Determine the (x, y) coordinate at the center of the cell enclosing the given text.  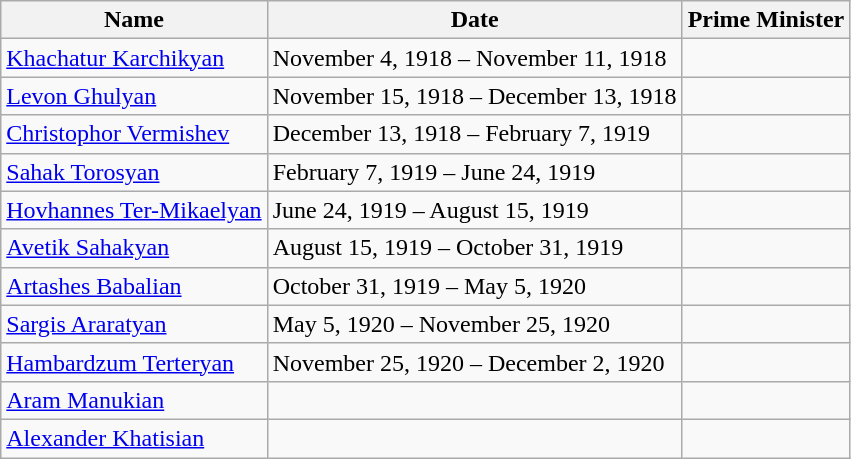
Christophor Vermishev (134, 134)
Khachatur Karchikyan (134, 58)
Sahak Torosyan (134, 172)
Levon Ghulyan (134, 96)
Hovhannes Ter-Mikaelyan (134, 210)
February 7, 1919 – June 24, 1919 (474, 172)
Avetik Sahakyan (134, 248)
November 25, 1920 – December 2, 1920 (474, 362)
Hambardzum Terteryan (134, 362)
October 31, 1919 – May 5, 1920 (474, 286)
Date (474, 20)
Sargis Araratyan (134, 324)
November 4, 1918 – November 11, 1918 (474, 58)
Artashes Babalian (134, 286)
May 5, 1920 – November 25, 1920 (474, 324)
Name (134, 20)
Alexander Khatisian (134, 438)
August 15, 1919 – October 31, 1919 (474, 248)
Prime Minister (766, 20)
December 13, 1918 – February 7, 1919 (474, 134)
November 15, 1918 – December 13, 1918 (474, 96)
Aram Manukian (134, 400)
June 24, 1919 – August 15, 1919 (474, 210)
